Return the (x, y) coordinate for the center point of the cell that contains the specified text.  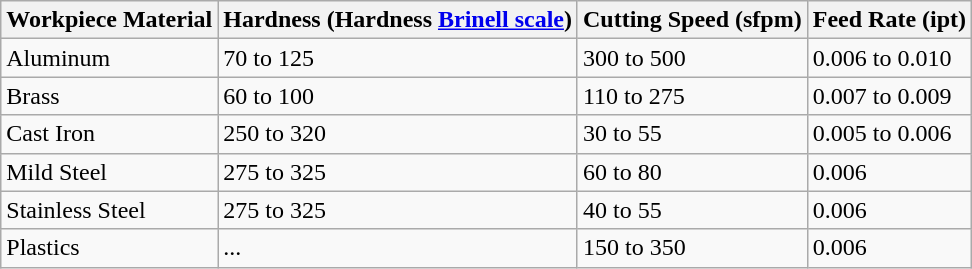
0.007 to 0.009 (889, 96)
250 to 320 (398, 134)
30 to 55 (692, 134)
Mild Steel (110, 172)
Plastics (110, 248)
60 to 80 (692, 172)
... (398, 248)
150 to 350 (692, 248)
Cast Iron (110, 134)
Cutting Speed (sfpm) (692, 20)
Stainless Steel (110, 210)
Brass (110, 96)
300 to 500 (692, 58)
Hardness (Hardness Brinell scale) (398, 20)
Feed Rate (ipt) (889, 20)
40 to 55 (692, 210)
Aluminum (110, 58)
Workpiece Material (110, 20)
0.005 to 0.006 (889, 134)
0.006 to 0.010 (889, 58)
70 to 125 (398, 58)
110 to 275 (692, 96)
60 to 100 (398, 96)
